Extract the (X, Y) coordinate from the center of the cell holding the provided text.  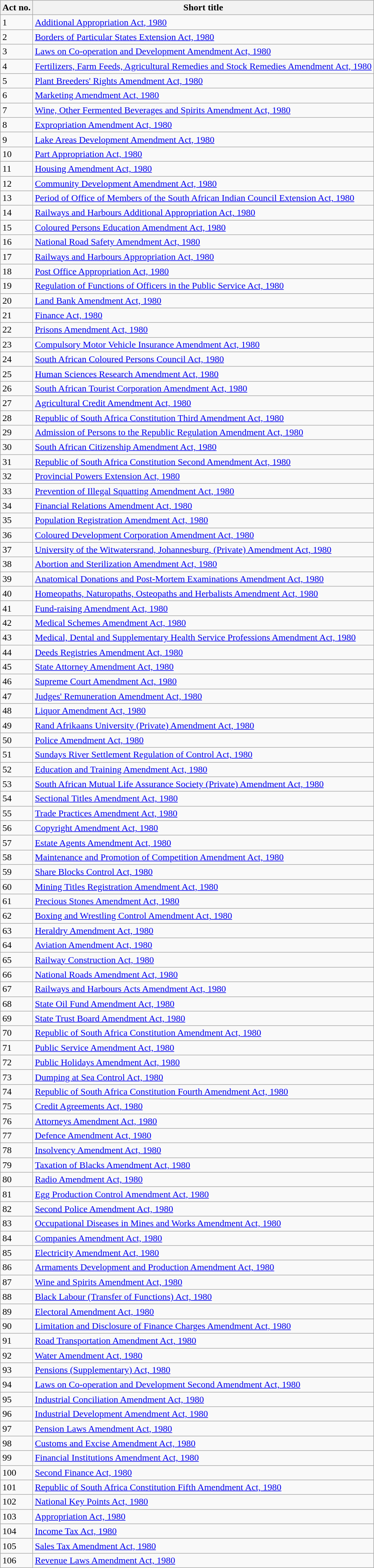
102 (17, 1502)
29 (17, 433)
Land Bank Amendment Act, 1980 (203, 301)
87 (17, 1282)
Lake Areas Development Amendment Act, 1980 (203, 139)
57 (17, 843)
32 (17, 476)
93 (17, 1370)
106 (17, 1560)
Armaments Development and Production Amendment Act, 1980 (203, 1267)
43 (17, 637)
36 (17, 535)
97 (17, 1429)
Medical Schemes Amendment Act, 1980 (203, 623)
Prisons Amendment Act, 1980 (203, 330)
8 (17, 125)
Homeopaths, Naturopaths, Osteopaths and Herbalists Amendment Act, 1980 (203, 593)
Deeds Registries Amendment Act, 1980 (203, 652)
12 (17, 184)
98 (17, 1443)
75 (17, 1106)
Admission of Persons to the Republic Regulation Amendment Act, 1980 (203, 433)
Electricity Amendment Act, 1980 (203, 1253)
18 (17, 271)
Republic of South Africa Constitution Amendment Act, 1980 (203, 1033)
Second Finance Act, 1980 (203, 1473)
42 (17, 623)
68 (17, 1004)
5 (17, 81)
Wine and Spirits Amendment Act, 1980 (203, 1282)
46 (17, 682)
Provincial Powers Extension Act, 1980 (203, 476)
Companies Amendment Act, 1980 (203, 1238)
Wine, Other Fermented Beverages and Spirits Amendment Act, 1980 (203, 110)
Precious Stones Amendment Act, 1980 (203, 901)
Republic of South Africa Constitution Fourth Amendment Act, 1980 (203, 1092)
Road Transportation Amendment Act, 1980 (203, 1341)
Credit Agreements Act, 1980 (203, 1106)
64 (17, 945)
Liquor Amendment Act, 1980 (203, 711)
28 (17, 418)
Human Sciences Research Amendment Act, 1980 (203, 374)
100 (17, 1473)
Sundays River Settlement Regulation of Control Act, 1980 (203, 755)
41 (17, 608)
Regulation of Functions of Officers in the Public Service Act, 1980 (203, 286)
Maintenance and Promotion of Competition Amendment Act, 1980 (203, 857)
104 (17, 1531)
74 (17, 1092)
Share Blocks Control Act, 1980 (203, 872)
South African Coloured Persons Council Act, 1980 (203, 359)
University of the Witwatersrand, Johannesburg, (Private) Amendment Act, 1980 (203, 550)
52 (17, 769)
94 (17, 1385)
77 (17, 1136)
Railways and Harbours Acts Amendment Act, 1980 (203, 989)
Trade Practices Amendment Act, 1980 (203, 813)
Coloured Persons Education Amendment Act, 1980 (203, 227)
33 (17, 491)
83 (17, 1224)
50 (17, 740)
Population Registration Amendment Act, 1980 (203, 520)
Attorneys Amendment Act, 1980 (203, 1121)
48 (17, 711)
3 (17, 52)
31 (17, 462)
Limitation and Disclosure of Finance Charges Amendment Act, 1980 (203, 1326)
Railway Construction Act, 1980 (203, 960)
34 (17, 506)
91 (17, 1341)
Railways and Harbours Additional Appropriation Act, 1980 (203, 213)
Coloured Development Corporation Amendment Act, 1980 (203, 535)
92 (17, 1355)
State Attorney Amendment Act, 1980 (203, 667)
Judges' Remuneration Amendment Act, 1980 (203, 696)
Dumping at Sea Control Act, 1980 (203, 1077)
73 (17, 1077)
Public Holidays Amendment Act, 1980 (203, 1062)
84 (17, 1238)
Republic of South Africa Constitution Second Amendment Act, 1980 (203, 462)
Housing Amendment Act, 1980 (203, 169)
76 (17, 1121)
6 (17, 95)
30 (17, 447)
Medical, Dental and Supplementary Health Service Professions Amendment Act, 1980 (203, 637)
21 (17, 315)
Marketing Amendment Act, 1980 (203, 95)
59 (17, 872)
Boxing and Wrestling Control Amendment Act, 1980 (203, 916)
96 (17, 1414)
55 (17, 813)
14 (17, 213)
Public Service Amendment Act, 1980 (203, 1048)
Radio Amendment Act, 1980 (203, 1180)
Water Amendment Act, 1980 (203, 1355)
State Trust Board Amendment Act, 1980 (203, 1018)
80 (17, 1180)
71 (17, 1048)
Mining Titles Registration Amendment Act, 1980 (203, 886)
Aviation Amendment Act, 1980 (203, 945)
62 (17, 916)
82 (17, 1209)
Railways and Harbours Appropriation Act, 1980 (203, 257)
Short title (203, 8)
53 (17, 784)
85 (17, 1253)
35 (17, 520)
103 (17, 1516)
Financial Institutions Amendment Act, 1980 (203, 1458)
66 (17, 975)
Rand Afrikaans University (Private) Amendment Act, 1980 (203, 725)
47 (17, 696)
1 (17, 22)
Black Labour (Transfer of Functions) Act, 1980 (203, 1297)
39 (17, 579)
99 (17, 1458)
58 (17, 857)
State Oil Fund Amendment Act, 1980 (203, 1004)
20 (17, 301)
63 (17, 931)
88 (17, 1297)
27 (17, 403)
19 (17, 286)
Fund-raising Amendment Act, 1980 (203, 608)
26 (17, 388)
89 (17, 1311)
Abortion and Sterilization Amendment Act, 1980 (203, 564)
56 (17, 828)
Appropriation Act, 1980 (203, 1516)
South African Mutual Life Assurance Society (Private) Amendment Act, 1980 (203, 784)
National Roads Amendment Act, 1980 (203, 975)
72 (17, 1062)
24 (17, 359)
51 (17, 755)
Part Appropriation Act, 1980 (203, 154)
105 (17, 1546)
Borders of Particular States Extension Act, 1980 (203, 37)
Additional Appropriation Act, 1980 (203, 22)
Police Amendment Act, 1980 (203, 740)
Anatomical Donations and Post-Mortem Examinations Amendment Act, 1980 (203, 579)
Prevention of Illegal Squatting Amendment Act, 1980 (203, 491)
Compulsory Motor Vehicle Insurance Amendment Act, 1980 (203, 344)
National Road Safety Amendment Act, 1980 (203, 242)
Occupational Diseases in Mines and Works Amendment Act, 1980 (203, 1224)
Insolvency Amendment Act, 1980 (203, 1150)
South African Citizenship Amendment Act, 1980 (203, 447)
Laws on Co-operation and Development Amendment Act, 1980 (203, 52)
Customs and Excise Amendment Act, 1980 (203, 1443)
Post Office Appropriation Act, 1980 (203, 271)
Second Police Amendment Act, 1980 (203, 1209)
Sales Tax Amendment Act, 1980 (203, 1546)
101 (17, 1487)
7 (17, 110)
Pensions (Supplementary) Act, 1980 (203, 1370)
10 (17, 154)
Revenue Laws Amendment Act, 1980 (203, 1560)
Industrial Conciliation Amendment Act, 1980 (203, 1399)
78 (17, 1150)
Industrial Development Amendment Act, 1980 (203, 1414)
Agricultural Credit Amendment Act, 1980 (203, 403)
23 (17, 344)
Copyright Amendment Act, 1980 (203, 828)
Supreme Court Amendment Act, 1980 (203, 682)
95 (17, 1399)
Act no. (17, 8)
49 (17, 725)
54 (17, 799)
15 (17, 227)
11 (17, 169)
44 (17, 652)
79 (17, 1165)
61 (17, 901)
2 (17, 37)
Defence Amendment Act, 1980 (203, 1136)
86 (17, 1267)
Community Development Amendment Act, 1980 (203, 184)
Fertilizers, Farm Feeds, Agricultural Remedies and Stock Remedies Amendment Act, 1980 (203, 66)
Estate Agents Amendment Act, 1980 (203, 843)
Taxation of Blacks Amendment Act, 1980 (203, 1165)
National Key Points Act, 1980 (203, 1502)
13 (17, 198)
40 (17, 593)
67 (17, 989)
Income Tax Act, 1980 (203, 1531)
9 (17, 139)
81 (17, 1194)
90 (17, 1326)
Finance Act, 1980 (203, 315)
South African Tourist Corporation Amendment Act, 1980 (203, 388)
37 (17, 550)
Electoral Amendment Act, 1980 (203, 1311)
Republic of South Africa Constitution Fifth Amendment Act, 1980 (203, 1487)
Egg Production Control Amendment Act, 1980 (203, 1194)
Pension Laws Amendment Act, 1980 (203, 1429)
38 (17, 564)
Education and Training Amendment Act, 1980 (203, 769)
Republic of South Africa Constitution Third Amendment Act, 1980 (203, 418)
Plant Breeders' Rights Amendment Act, 1980 (203, 81)
Heraldry Amendment Act, 1980 (203, 931)
Sectional Titles Amendment Act, 1980 (203, 799)
16 (17, 242)
22 (17, 330)
69 (17, 1018)
60 (17, 886)
Financial Relations Amendment Act, 1980 (203, 506)
Laws on Co-operation and Development Second Amendment Act, 1980 (203, 1385)
Expropriation Amendment Act, 1980 (203, 125)
70 (17, 1033)
Period of Office of Members of the South African Indian Council Extension Act, 1980 (203, 198)
65 (17, 960)
45 (17, 667)
4 (17, 66)
17 (17, 257)
25 (17, 374)
